Return (X, Y) of the center of cell containing provided text 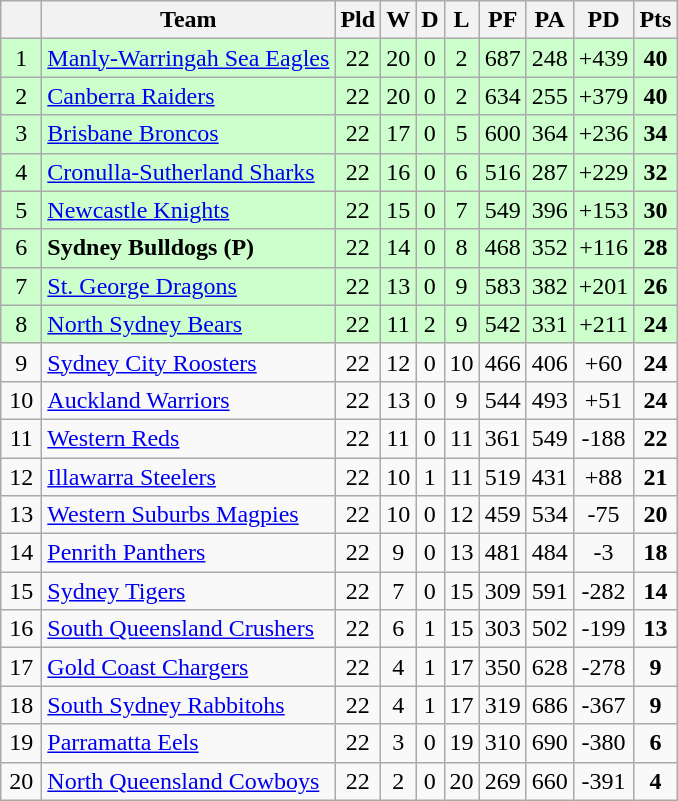
542 (502, 324)
466 (502, 362)
690 (550, 743)
+211 (604, 324)
600 (502, 134)
Western Reds (188, 438)
32 (656, 172)
St. George Dragons (188, 286)
34 (656, 134)
-3 (604, 553)
583 (502, 286)
26 (656, 286)
Cronulla-Sutherland Sharks (188, 172)
519 (502, 477)
-367 (604, 705)
544 (502, 400)
Pts (656, 20)
North Queensland Cowboys (188, 781)
481 (502, 553)
PA (550, 20)
+51 (604, 400)
Sydney Bulldogs (P) (188, 248)
-75 (604, 515)
660 (550, 781)
21 (656, 477)
Western Suburbs Magpies (188, 515)
459 (502, 515)
+236 (604, 134)
PF (502, 20)
South Sydney Rabbitohs (188, 705)
D (430, 20)
Auckland Warriors (188, 400)
Gold Coast Chargers (188, 667)
Brisbane Broncos (188, 134)
Newcastle Knights (188, 210)
+201 (604, 286)
-199 (604, 629)
687 (502, 58)
Pld (358, 20)
L (462, 20)
+439 (604, 58)
382 (550, 286)
South Queensland Crushers (188, 629)
W (398, 20)
350 (502, 667)
331 (550, 324)
Sydney Tigers (188, 591)
30 (656, 210)
303 (502, 629)
361 (502, 438)
502 (550, 629)
255 (550, 96)
364 (550, 134)
Manly-Warringah Sea Eagles (188, 58)
310 (502, 743)
352 (550, 248)
396 (550, 210)
+379 (604, 96)
534 (550, 515)
Illawarra Steelers (188, 477)
+229 (604, 172)
-391 (604, 781)
Team (188, 20)
309 (502, 591)
PD (604, 20)
634 (502, 96)
Penrith Panthers (188, 553)
269 (502, 781)
-278 (604, 667)
+60 (604, 362)
28 (656, 248)
248 (550, 58)
686 (550, 705)
468 (502, 248)
-282 (604, 591)
484 (550, 553)
516 (502, 172)
-188 (604, 438)
406 (550, 362)
+116 (604, 248)
431 (550, 477)
493 (550, 400)
Sydney City Roosters (188, 362)
628 (550, 667)
+88 (604, 477)
591 (550, 591)
+153 (604, 210)
North Sydney Bears (188, 324)
Parramatta Eels (188, 743)
Canberra Raiders (188, 96)
-380 (604, 743)
319 (502, 705)
287 (550, 172)
